Determine the [X, Y] coordinate at the center of the cell enclosing the given text.  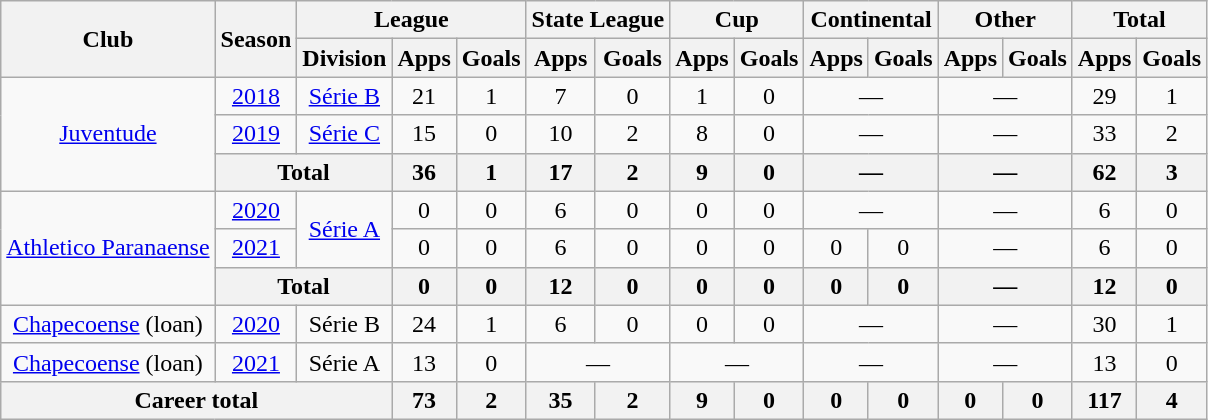
Cup [737, 20]
8 [702, 134]
3 [1172, 172]
30 [1104, 324]
State League [598, 20]
League [412, 20]
73 [424, 400]
117 [1104, 400]
4 [1172, 400]
Career total [196, 400]
Season [256, 39]
2018 [256, 96]
21 [424, 96]
36 [424, 172]
15 [424, 134]
62 [1104, 172]
Continental [871, 20]
24 [424, 324]
7 [560, 96]
Juventude [108, 134]
Division [344, 58]
35 [560, 400]
10 [560, 134]
33 [1104, 134]
17 [560, 172]
Other [1005, 20]
Série C [344, 134]
Club [108, 39]
Athletico Paranaense [108, 248]
29 [1104, 96]
2019 [256, 134]
